Search for the cell housing the specified text and yield its (X, Y) center coordinate. 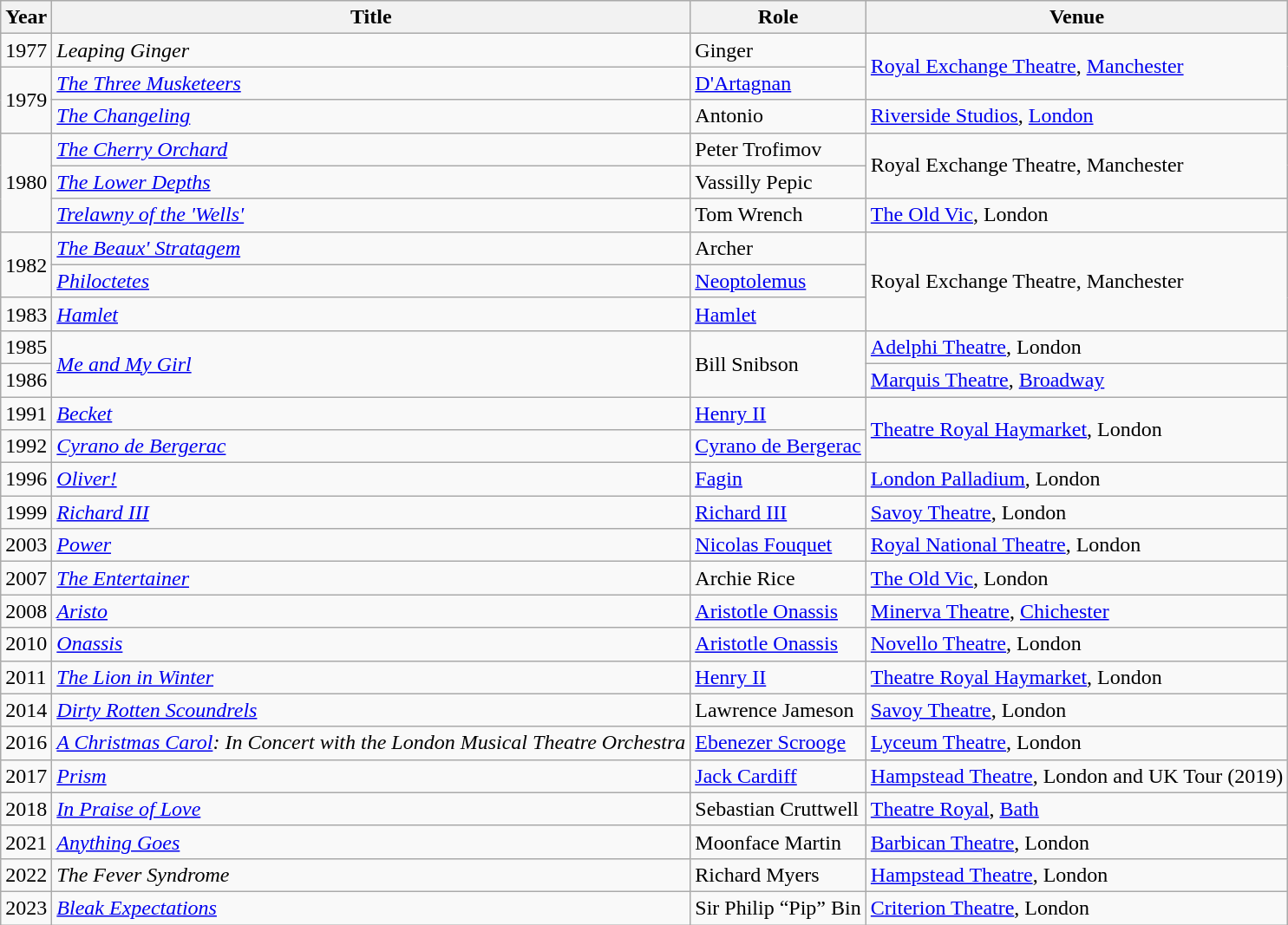
The Beaux' Stratagem (371, 248)
Me and My Girl (371, 363)
1980 (26, 182)
Anything Goes (371, 842)
Sebastian Cruttwell (779, 809)
Richard Myers (779, 875)
Moonface Martin (779, 842)
Bleak Expectations (371, 908)
1985 (26, 347)
2014 (26, 710)
2007 (26, 578)
1991 (26, 414)
Archie Rice (779, 578)
1986 (26, 380)
The Cherry Orchard (371, 149)
Dirty Rotten Scoundrels (371, 710)
Peter Trofimov (779, 149)
The Changeling (371, 116)
2017 (26, 776)
Fagin (779, 479)
Novello Theatre, London (1076, 644)
2011 (26, 677)
Tom Wrench (779, 215)
The Three Musketeers (371, 83)
Lawrence Jameson (779, 710)
A Christmas Carol: In Concert with the London Musical Theatre Orchestra (371, 743)
Venue (1076, 17)
Sir Philip “Pip” Bin (779, 908)
Theatre Royal, Bath (1076, 809)
Aristo (371, 611)
1992 (26, 446)
Nicolas Fouquet (779, 545)
Leaping Ginger (371, 50)
Role (779, 17)
Antonio (779, 116)
D'Artagnan (779, 83)
Riverside Studios, London (1076, 116)
1979 (26, 100)
Prism (371, 776)
Becket (371, 414)
The Entertainer (371, 578)
2022 (26, 875)
Marquis Theatre, Broadway (1076, 380)
The Lion in Winter (371, 677)
Lyceum Theatre, London (1076, 743)
1983 (26, 314)
Hampstead Theatre, London (1076, 875)
2016 (26, 743)
Neoptolemus (779, 281)
Title (371, 17)
Bill Snibson (779, 363)
Onassis (371, 644)
Year (26, 17)
London Palladium, London (1076, 479)
2023 (26, 908)
Adelphi Theatre, London (1076, 347)
Minerva Theatre, Chichester (1076, 611)
Vassilly Pepic (779, 182)
2008 (26, 611)
Trelawny of the 'Wells' (371, 215)
Royal National Theatre, London (1076, 545)
2018 (26, 809)
The Lower Depths (371, 182)
1996 (26, 479)
2021 (26, 842)
1982 (26, 264)
Power (371, 545)
2010 (26, 644)
Barbican Theatre, London (1076, 842)
Archer (779, 248)
Criterion Theatre, London (1076, 908)
Ginger (779, 50)
1977 (26, 50)
Ebenezer Scrooge (779, 743)
The Fever Syndrome (371, 875)
In Praise of Love (371, 809)
Hampstead Theatre, London and UK Tour (2019) (1076, 776)
Oliver! (371, 479)
1999 (26, 512)
2003 (26, 545)
Jack Cardiff (779, 776)
Philoctetes (371, 281)
